Output the [X, Y] coordinate of the center of the cell containing the given text.  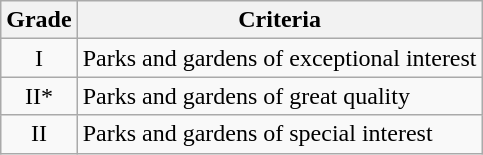
II* [39, 96]
Parks and gardens of special interest [280, 134]
Criteria [280, 20]
Parks and gardens of great quality [280, 96]
II [39, 134]
I [39, 58]
Parks and gardens of exceptional interest [280, 58]
Grade [39, 20]
